From the cell containing the given text, extract its center point as [X, Y] coordinate. 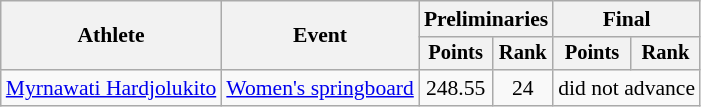
Event [320, 36]
did not advance [626, 88]
Women's springboard [320, 88]
24 [522, 88]
248.55 [456, 88]
Myrnawati Hardjolukito [112, 88]
Athlete [112, 36]
Final [626, 19]
Preliminaries [486, 19]
